Determine the (x, y) coordinate at the center of the cell enclosing the given text.  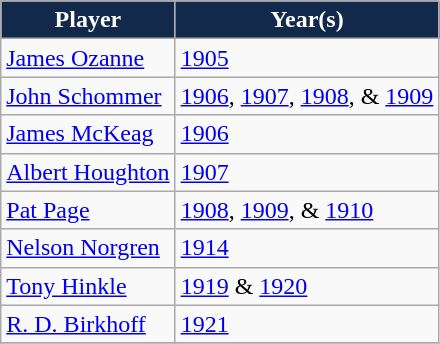
1907 (307, 172)
1905 (307, 58)
Albert Houghton (88, 172)
Nelson Norgren (88, 248)
1906 (307, 134)
1914 (307, 248)
R. D. Birkhoff (88, 324)
Pat Page (88, 210)
1906, 1907, 1908, & 1909 (307, 96)
1908, 1909, & 1910 (307, 210)
James Ozanne (88, 58)
Tony Hinkle (88, 286)
James McKeag (88, 134)
1921 (307, 324)
Player (88, 20)
1919 & 1920 (307, 286)
John Schommer (88, 96)
Year(s) (307, 20)
